Return the (x, y) coordinate for the center point of the cell that contains the specified text.  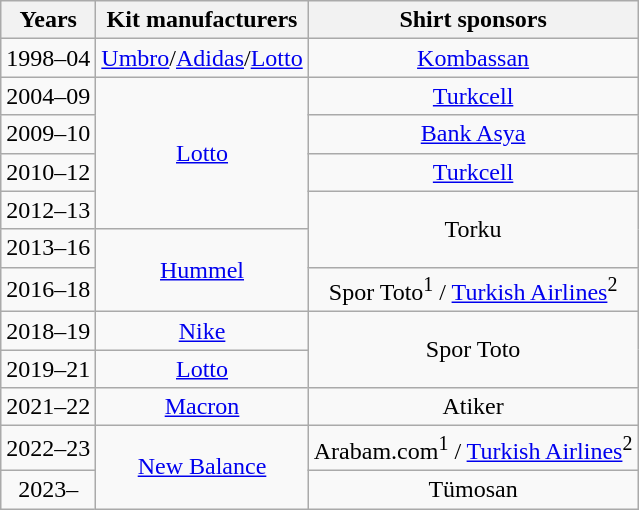
Spor Toto1 / Turkish Airlines2 (473, 290)
Shirt sponsors (473, 20)
Umbro/Adidas/Lotto (202, 58)
2016–18 (48, 290)
2023– (48, 489)
2004–09 (48, 96)
Tümosan (473, 489)
Atiker (473, 407)
1998–04 (48, 58)
2021–22 (48, 407)
2013–16 (48, 248)
2009–10 (48, 134)
Arabam.com1 / Turkish Airlines2 (473, 448)
Spor Toto (473, 350)
Macron (202, 407)
2019–21 (48, 369)
Hummel (202, 270)
Kombassan (473, 58)
Years (48, 20)
Torku (473, 229)
2018–19 (48, 331)
Bank Asya (473, 134)
2010–12 (48, 172)
2022–23 (48, 448)
New Balance (202, 468)
Kit manufacturers (202, 20)
2012–13 (48, 210)
Nike (202, 331)
